Return [X, Y] of the center of cell containing provided text 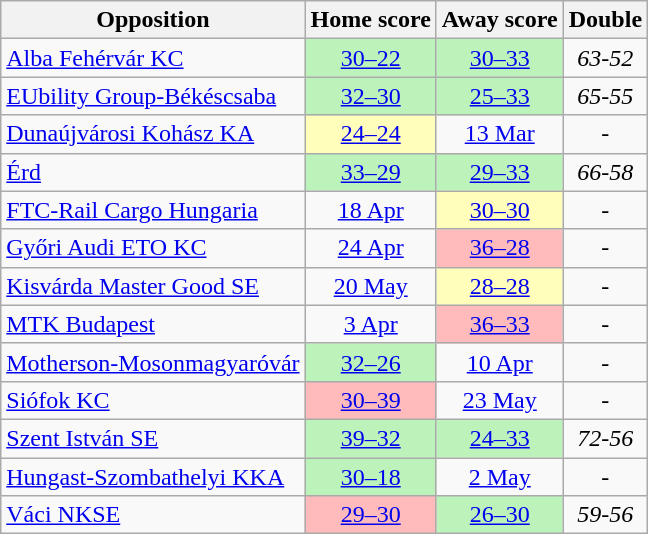
Szent István SE [153, 438]
39–32 [370, 438]
30–39 [370, 400]
2 May [500, 477]
Away score [500, 20]
Váci NKSE [153, 515]
24 Apr [370, 248]
59-56 [605, 515]
Alba Fehérvár KC [153, 58]
65-55 [605, 96]
3 Apr [370, 324]
Kisvárda Master Good SE [153, 286]
30–30 [500, 210]
32–26 [370, 362]
30–33 [500, 58]
10 Apr [500, 362]
36–28 [500, 248]
Double [605, 20]
MTK Budapest [153, 324]
Opposition [153, 20]
32–30 [370, 96]
Siófok KC [153, 400]
FTC-Rail Cargo Hungaria [153, 210]
72-56 [605, 438]
28–28 [500, 286]
23 May [500, 400]
Home score [370, 20]
24–33 [500, 438]
36–33 [500, 324]
Hungast-Szombathelyi KKA [153, 477]
66-58 [605, 172]
30–22 [370, 58]
Érd [153, 172]
33–29 [370, 172]
24–24 [370, 134]
13 Mar [500, 134]
Dunaújvárosi Kohász KA [153, 134]
20 May [370, 286]
25–33 [500, 96]
29–33 [500, 172]
EUbility Group-Békéscsaba [153, 96]
Motherson-Mosonmagyaróvár [153, 362]
18 Apr [370, 210]
30–18 [370, 477]
Győri Audi ETO KC [153, 248]
26–30 [500, 515]
29–30 [370, 515]
63-52 [605, 58]
